Search for the cell housing the specified text and yield its [X, Y] center coordinate. 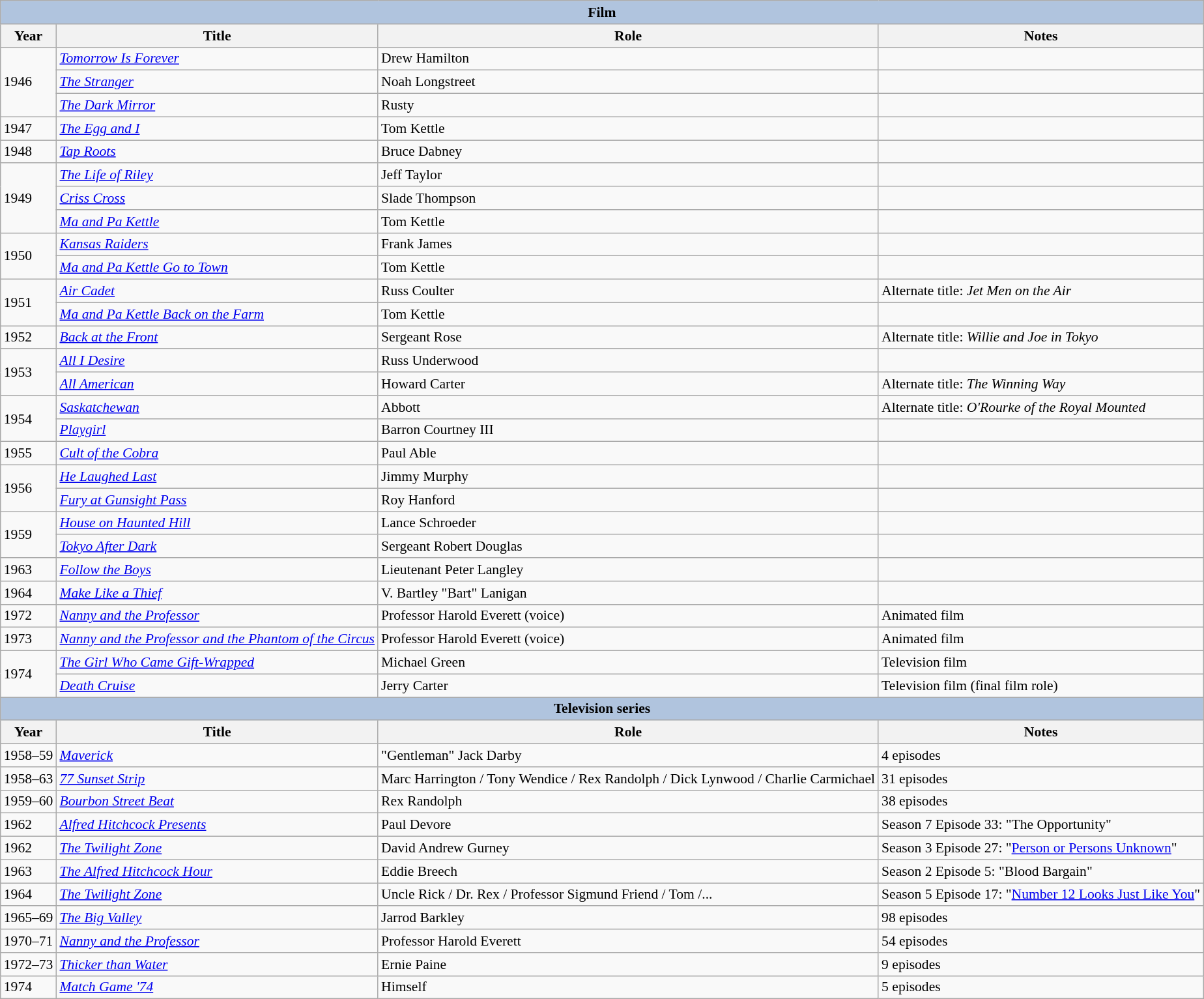
1959 [29, 534]
1958–63 [29, 779]
Tap Roots [217, 152]
Bruce Dabney [628, 152]
Season 5 Episode 17: "Number 12 Looks Just Like You" [1041, 895]
Paul Able [628, 454]
Jimmy Murphy [628, 477]
54 episodes [1041, 941]
1948 [29, 152]
Barron Courtney III [628, 430]
Kansas Raiders [217, 244]
Alternate title: Willie and Joe in Tokyo [1041, 338]
Maverick [217, 755]
Follow the Boys [217, 570]
Bourbon Street Beat [217, 802]
Television series [602, 709]
Howard Carter [628, 384]
Make Like a Thief [217, 593]
1956 [29, 489]
Himself [628, 987]
Ma and Pa Kettle Go to Town [217, 268]
Nanny and the Professor and the Phantom of the Circus [217, 639]
Ma and Pa Kettle [217, 222]
Rex Randolph [628, 802]
Frank James [628, 244]
Drew Hamilton [628, 59]
Alternate title: O'Rourke of the Royal Mounted [1041, 407]
4 episodes [1041, 755]
Alfred Hitchcock Presents [217, 825]
Russ Underwood [628, 361]
1949 [29, 198]
1953 [29, 373]
Season 3 Episode 27: "Person or Persons Unknown" [1041, 848]
Paul Devore [628, 825]
Sergeant Rose [628, 338]
Cult of the Cobra [217, 454]
David Andrew Gurney [628, 848]
Criss Cross [217, 198]
Tokyo After Dark [217, 547]
Fury at Gunsight Pass [217, 500]
Noah Longstreet [628, 82]
38 episodes [1041, 802]
He Laughed Last [217, 477]
Season 7 Episode 33: "The Opportunity" [1041, 825]
1947 [29, 128]
1950 [29, 255]
The Life of Riley [217, 175]
All American [217, 384]
1970–71 [29, 941]
Death Cruise [217, 686]
1952 [29, 338]
1972–73 [29, 964]
Saskatchewan [217, 407]
1972 [29, 616]
Lance Schroeder [628, 523]
Eddie Breech [628, 871]
Russ Coulter [628, 291]
9 episodes [1041, 964]
Thicker than Water [217, 964]
Jerry Carter [628, 686]
98 episodes [1041, 918]
Ernie Paine [628, 964]
1958–59 [29, 755]
5 episodes [1041, 987]
Slade Thompson [628, 198]
Rusty [628, 106]
31 episodes [1041, 779]
Marc Harrington / Tony Wendice / Rex Randolph / Dick Lynwood / Charlie Carmichael [628, 779]
Sergeant Robert Douglas [628, 547]
1955 [29, 454]
Television film [1041, 663]
Roy Hanford [628, 500]
House on Haunted Hill [217, 523]
The Alfred Hitchcock Hour [217, 871]
Tomorrow Is Forever [217, 59]
Playgirl [217, 430]
The Stranger [217, 82]
Alternate title: The Winning Way [1041, 384]
Uncle Rick / Dr. Rex / Professor Sigmund Friend / Tom /... [628, 895]
V. Bartley "Bart" Lanigan [628, 593]
The Egg and I [217, 128]
Jarrod Barkley [628, 918]
Michael Green [628, 663]
The Dark Mirror [217, 106]
77 Sunset Strip [217, 779]
Abbott [628, 407]
Jeff Taylor [628, 175]
The Girl Who Came Gift-Wrapped [217, 663]
1951 [29, 302]
Professor Harold Everett [628, 941]
The Big Valley [217, 918]
1954 [29, 418]
Film [602, 12]
All I Desire [217, 361]
Lieutenant Peter Langley [628, 570]
Back at the Front [217, 338]
1959–60 [29, 802]
"Gentleman" Jack Darby [628, 755]
1965–69 [29, 918]
Air Cadet [217, 291]
1973 [29, 639]
Ma and Pa Kettle Back on the Farm [217, 314]
Television film (final film role) [1041, 686]
Match Game '74 [217, 987]
Season 2 Episode 5: "Blood Bargain" [1041, 871]
Alternate title: Jet Men on the Air [1041, 291]
1946 [29, 82]
